Detect which cell encompasses the target text, then output its [x, y] center coordinate. 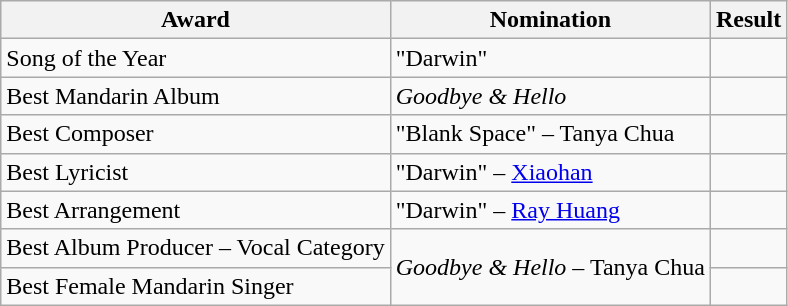
Best Mandarin Album [196, 96]
"Darwin" [550, 58]
"Blank Space" – Tanya Chua [550, 134]
Best Arrangement [196, 210]
Best Lyricist [196, 172]
Best Composer [196, 134]
Goodbye & Hello – Tanya Chua [550, 267]
Result [748, 20]
"Darwin" – Ray Huang [550, 210]
Nomination [550, 20]
"Darwin" – Xiaohan [550, 172]
Best Female Mandarin Singer [196, 286]
Award [196, 20]
Goodbye & Hello [550, 96]
Best Album Producer – Vocal Category [196, 248]
Song of the Year [196, 58]
